Find where the given text appears and provide that cell's center as [x, y] coordinate. 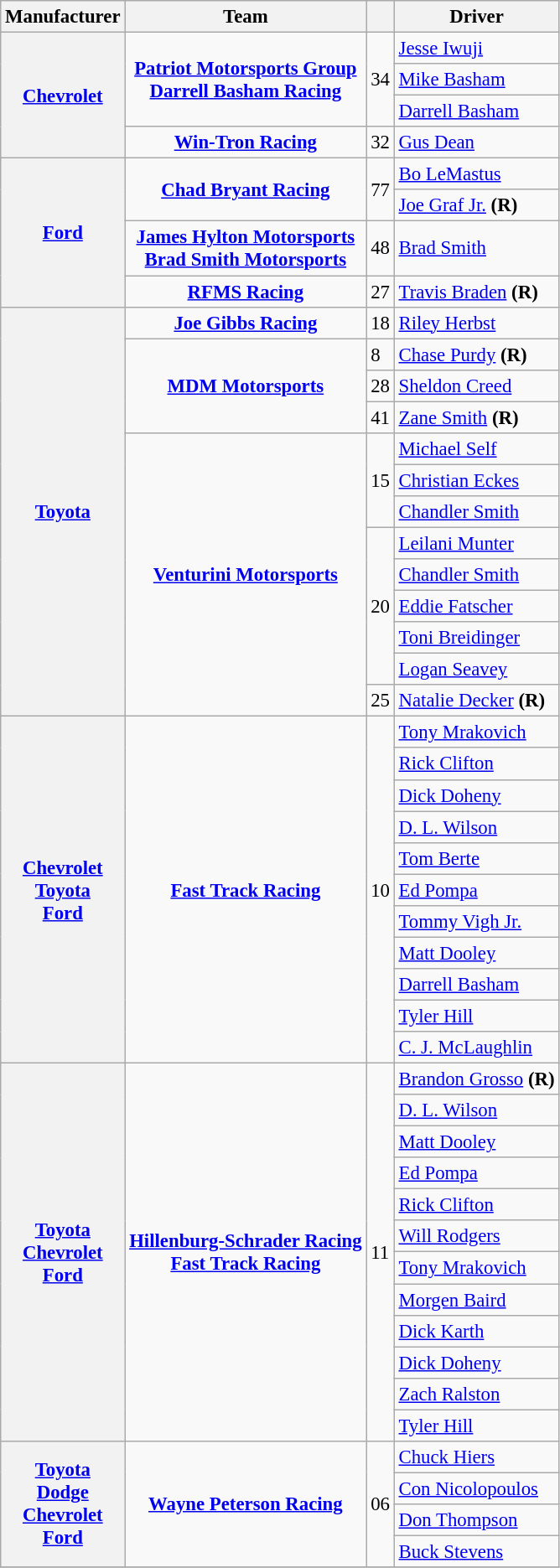
Zane Smith (R) [476, 417]
Michael Self [476, 449]
11 [381, 1252]
18 [381, 323]
Patriot Motorsports Group Darrell Basham Racing [246, 80]
Toni Breidinger [476, 638]
Toyota [63, 511]
Joe Graf Jr. (R) [476, 205]
34 [381, 80]
Mike Basham [476, 80]
Logan Seavey [476, 670]
Travis Braden (R) [476, 292]
Will Rodgers [476, 1236]
Joe Gibbs Racing [246, 323]
Toyota Chevrolet Ford [63, 1252]
Venturini Motorsports [246, 575]
Con Nicolopoulos [476, 1488]
Eddie Fatscher [476, 607]
Driver [476, 17]
C. J. McLaughlin [476, 1048]
Tom Berte [476, 858]
41 [381, 417]
Hillenburg-Schrader Racing Fast Track Racing [246, 1252]
15 [381, 481]
Morgen Baird [476, 1300]
Chad Bryant Racing [246, 189]
Dick Karth [476, 1331]
Chuck Hiers [476, 1457]
Jesse Iwuji [476, 49]
Ford [63, 233]
Gus Dean [476, 142]
Chevrolet [63, 96]
RFMS Racing [246, 292]
27 [381, 292]
32 [381, 142]
Riley Herbst [476, 323]
Win-Tron Racing [246, 142]
MDM Motorsports [246, 386]
28 [381, 386]
Christian Eckes [476, 480]
Team [246, 17]
06 [381, 1504]
77 [381, 189]
Brad Smith [476, 248]
Fast Track Racing [246, 890]
Wayne Peterson Racing [246, 1504]
48 [381, 248]
Chevrolet Toyota Ford [63, 890]
Tommy Vigh Jr. [476, 922]
Chase Purdy (R) [476, 354]
8 [381, 354]
Don Thompson [476, 1520]
Manufacturer [63, 17]
Bo LeMastus [476, 174]
James Hylton Motorsports Brad Smith Motorsports [246, 248]
Buck Stevens [476, 1551]
Natalie Decker (R) [476, 701]
Sheldon Creed [476, 386]
20 [381, 606]
Leilani Munter [476, 543]
Zach Ralston [476, 1394]
25 [381, 701]
Toyota Dodge Chevrolet Ford [63, 1504]
Brandon Grosso (R) [476, 1079]
10 [381, 890]
